Find where the given text appears and provide that cell's center as (x, y) coordinate. 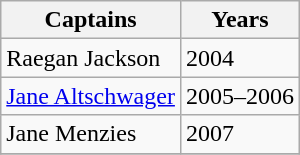
Captains (91, 20)
Years (240, 20)
2004 (240, 58)
Raegan Jackson (91, 58)
Jane Menzies (91, 134)
Jane Altschwager (91, 96)
2007 (240, 134)
2005–2006 (240, 96)
